Find where the given text appears and provide that cell's center as [X, Y] coordinate. 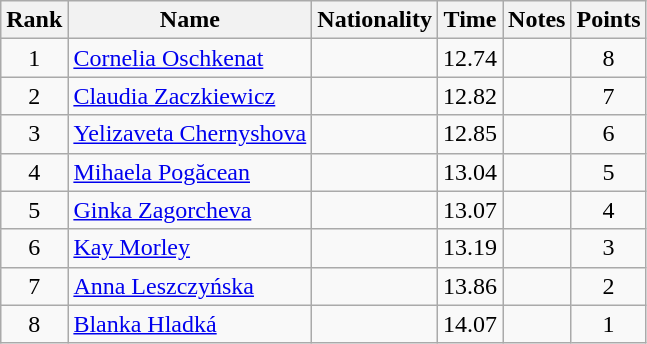
Cornelia Oschkenat [190, 58]
12.82 [470, 96]
Ginka Zagorcheva [190, 210]
14.07 [470, 324]
Kay Morley [190, 248]
Yelizaveta Chernyshova [190, 134]
Points [608, 20]
Time [470, 20]
13.07 [470, 210]
Anna Leszczyńska [190, 286]
Name [190, 20]
Nationality [375, 20]
13.86 [470, 286]
Blanka Hladká [190, 324]
Rank [34, 20]
Claudia Zaczkiewicz [190, 96]
13.04 [470, 172]
Notes [537, 20]
13.19 [470, 248]
12.74 [470, 58]
Mihaela Pogăcean [190, 172]
12.85 [470, 134]
